Find where the given text appears and provide that cell's center as [X, Y] coordinate. 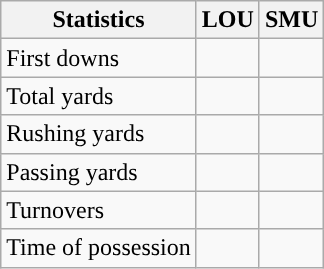
LOU [228, 20]
Passing yards [99, 172]
First downs [99, 58]
Time of possession [99, 248]
Total yards [99, 96]
Rushing yards [99, 134]
SMU [291, 20]
Turnovers [99, 210]
Statistics [99, 20]
